Return the (x, y) coordinate for the center point of the cell that contains the specified text.  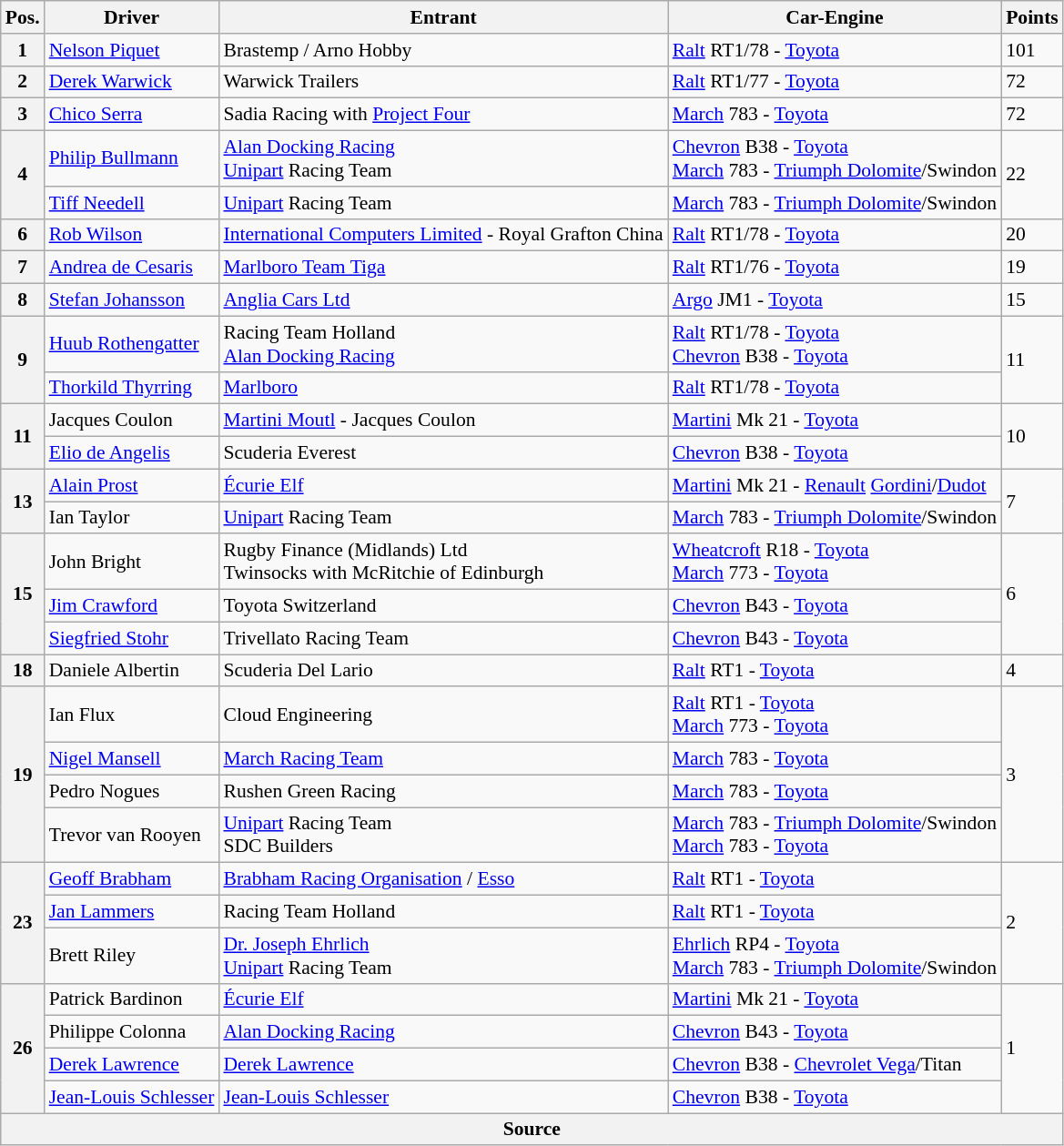
Elio de Angelis (132, 453)
Trivellato Racing Team (442, 638)
Driver (132, 17)
Brett Riley (132, 956)
Unipart Racing TeamSDC Builders (442, 836)
Scuderia Del Lario (442, 671)
Geoff Brabham (132, 879)
Warwick Trailers (442, 82)
Ian Taylor (132, 518)
Nelson Piquet (132, 50)
Argo JM1 - Toyota (835, 300)
Rob Wilson (132, 235)
20 (1032, 235)
101 (1032, 50)
Martini Mk 21 - Renault Gordini/Dudot (835, 485)
Brastemp / Arno Hobby (442, 50)
March Racing Team (442, 759)
Scuderia Everest (442, 453)
Source (532, 1130)
Ralt RT1 - ToyotaMarch 773 - Toyota (835, 715)
Entrant (442, 17)
23 (23, 923)
Ralt RT1/76 - Toyota (835, 268)
Pedro Nogues (132, 791)
Chico Serra (132, 115)
Philippe Colonna (132, 1032)
Philip Bullmann (132, 158)
March 783 - Triumph Dolomite/SwindonMarch 783 - Toyota (835, 836)
Derek Warwick (132, 82)
9 (23, 360)
Huub Rothengatter (132, 344)
Martini Moutl - Jacques Coulon (442, 421)
13 (23, 501)
Alain Prost (132, 485)
Alan Docking RacingUnipart Racing Team (442, 158)
26 (23, 1048)
8 (23, 300)
10 (1032, 437)
Ian Flux (132, 715)
22 (1032, 175)
Jacques Coulon (132, 421)
Sadia Racing with Project Four (442, 115)
Trevor van Rooyen (132, 836)
Rushen Green Racing (442, 791)
Andrea de Cesaris (132, 268)
Patrick Bardinon (132, 999)
Daniele Albertin (132, 671)
Ralt RT1/77 - Toyota (835, 82)
Chevron B38 - ToyotaMarch 783 - Triumph Dolomite/Swindon (835, 158)
Points (1032, 17)
Dr. Joseph EhrlichUnipart Racing Team (442, 956)
Toyota Switzerland (442, 606)
Pos. (23, 17)
Marlboro (442, 388)
Racing Team Holland (442, 912)
Anglia Cars Ltd (442, 300)
18 (23, 671)
Car-Engine (835, 17)
Marlboro Team Tiga (442, 268)
Wheatcroft R18 - ToyotaMarch 773 - Toyota (835, 563)
Nigel Mansell (132, 759)
Brabham Racing Organisation / Esso (442, 879)
Alan Docking Racing (442, 1032)
International Computers Limited - Royal Grafton China (442, 235)
Ehrlich RP4 - ToyotaMarch 783 - Triumph Dolomite/Swindon (835, 956)
Racing Team HollandAlan Docking Racing (442, 344)
Thorkild Thyrring (132, 388)
Cloud Engineering (442, 715)
Rugby Finance (Midlands) LtdTwinsocks with McRitchie of Edinburgh (442, 563)
Tiff Needell (132, 203)
Siegfried Stohr (132, 638)
Ralt RT1/78 - ToyotaChevron B38 - Toyota (835, 344)
Stefan Johansson (132, 300)
John Bright (132, 563)
Jan Lammers (132, 912)
Chevron B38 - Chevrolet Vega/Titan (835, 1065)
Jim Crawford (132, 606)
